Capture the cell that displays the provided text and extract its (X, Y) central coordinate. 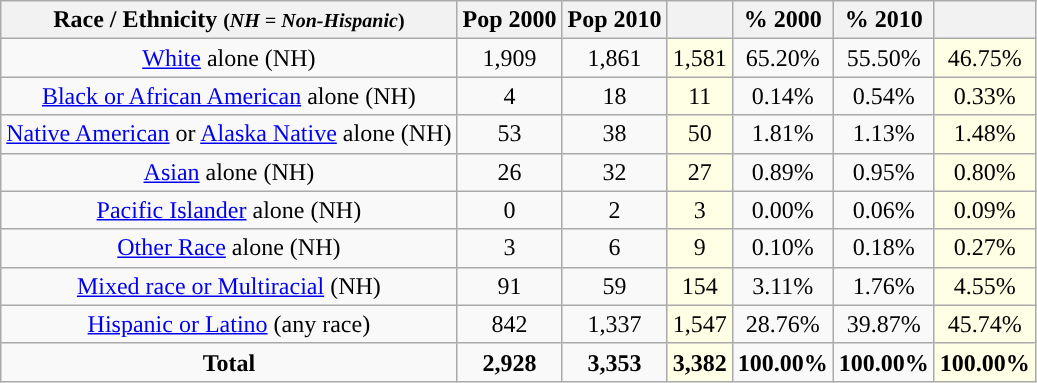
1,581 (700, 58)
18 (614, 96)
0.14% (782, 96)
Total (229, 362)
0.89% (782, 172)
Pop 2000 (510, 20)
Other Race alone (NH) (229, 248)
0.10% (782, 248)
26 (510, 172)
46.75% (984, 58)
% 2000 (782, 20)
53 (510, 134)
50 (700, 134)
55.50% (884, 58)
0.95% (884, 172)
2,928 (510, 362)
45.74% (984, 324)
4.55% (984, 286)
0.33% (984, 96)
0.06% (884, 210)
154 (700, 286)
11 (700, 96)
0.09% (984, 210)
3.11% (782, 286)
0.27% (984, 248)
0 (510, 210)
White alone (NH) (229, 58)
9 (700, 248)
32 (614, 172)
Black or African American alone (NH) (229, 96)
4 (510, 96)
38 (614, 134)
1,337 (614, 324)
1,547 (700, 324)
Pop 2010 (614, 20)
Native American or Alaska Native alone (NH) (229, 134)
Race / Ethnicity (NH = Non-Hispanic) (229, 20)
Pacific Islander alone (NH) (229, 210)
0.80% (984, 172)
1.48% (984, 134)
1.76% (884, 286)
1,909 (510, 58)
1,861 (614, 58)
% 2010 (884, 20)
39.87% (884, 324)
Asian alone (NH) (229, 172)
27 (700, 172)
65.20% (782, 58)
Mixed race or Multiracial (NH) (229, 286)
Hispanic or Latino (any race) (229, 324)
28.76% (782, 324)
3,353 (614, 362)
1.13% (884, 134)
2 (614, 210)
842 (510, 324)
0.00% (782, 210)
0.54% (884, 96)
0.18% (884, 248)
91 (510, 286)
1.81% (782, 134)
6 (614, 248)
59 (614, 286)
3,382 (700, 362)
